From the cell containing the given text, extract its center point as (X, Y) coordinate. 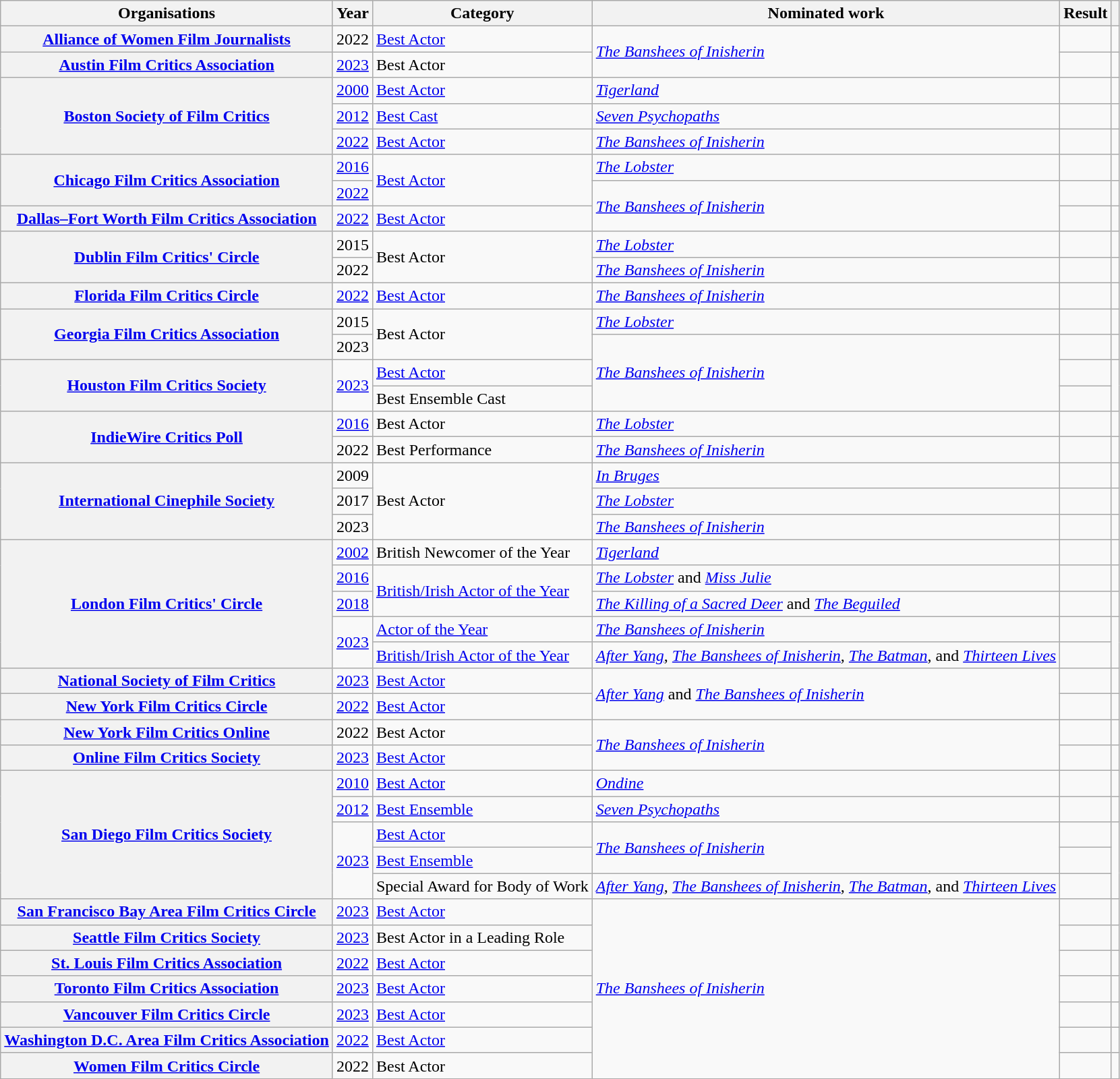
Dublin Film Critics' Circle (167, 257)
National Society of Film Critics (167, 680)
Women Film Critics Circle (167, 1066)
Seattle Film Critics Society (167, 937)
International Cinephile Society (167, 501)
Category (482, 13)
Vancouver Film Critics Circle (167, 1014)
Alliance of Women Film Journalists (167, 39)
The Killing of a Sacred Deer and The Beguiled (826, 604)
Best Cast (482, 116)
London Film Critics' Circle (167, 604)
Toronto Film Critics Association (167, 989)
Ondine (826, 784)
Organisations (167, 13)
Washington D.C. Area Film Critics Association (167, 1040)
Best Performance (482, 450)
British Newcomer of the Year (482, 552)
St. Louis Film Critics Association (167, 963)
San Francisco Bay Area Film Critics Circle (167, 912)
Florida Film Critics Circle (167, 295)
Online Film Critics Society (167, 758)
Result (1086, 13)
Best Actor in a Leading Role (482, 937)
Dallas–Fort Worth Film Critics Association (167, 218)
2000 (352, 90)
New York Film Critics Online (167, 732)
Boston Society of Film Critics (167, 116)
Georgia Film Critics Association (167, 334)
Year (352, 13)
Chicago Film Critics Association (167, 180)
Actor of the Year (482, 629)
The Lobster and Miss Julie (826, 578)
San Diego Film Critics Society (167, 835)
2017 (352, 501)
Special Award for Body of Work (482, 886)
Austin Film Critics Association (167, 65)
Best Ensemble Cast (482, 399)
2002 (352, 552)
Houston Film Critics Society (167, 386)
Nominated work (826, 13)
IndieWire Critics Poll (167, 437)
After Yang and The Banshees of Inisherin (826, 693)
In Bruges (826, 475)
2009 (352, 475)
2018 (352, 604)
New York Film Critics Circle (167, 706)
2010 (352, 784)
